Scan for the cell matching the given text and deliver its [X, Y] coordinate at center. 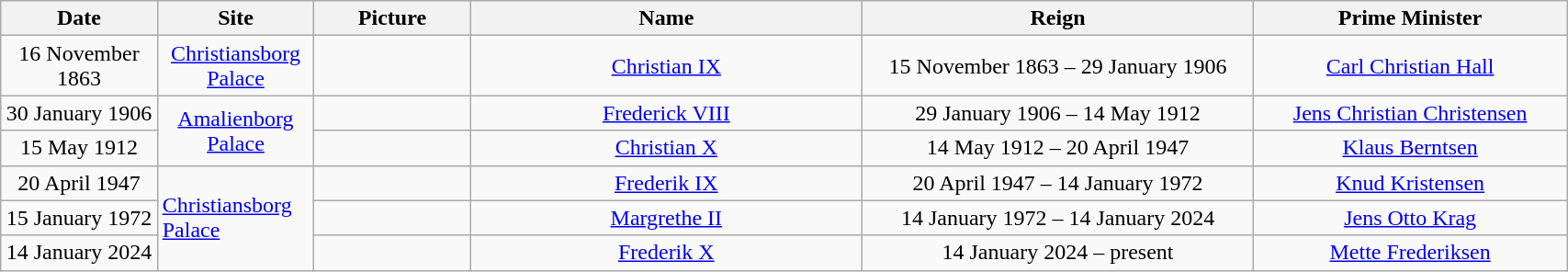
Reign [1057, 18]
Carl Christian Hall [1411, 66]
Name [666, 18]
14 May 1912 – 20 April 1947 [1057, 148]
15 November 1863 – 29 January 1906 [1057, 66]
Picture [392, 18]
29 January 1906 – 14 May 1912 [1057, 113]
16 November 1863 [79, 66]
Mette Frederiksen [1411, 253]
Prime Minister [1411, 18]
Klaus Berntsen [1411, 148]
Jens Otto Krag [1411, 218]
14 January 1972 – 14 January 2024 [1057, 218]
Jens Christian Christensen [1411, 113]
Site [235, 18]
Frederik X [666, 253]
30 January 1906 [79, 113]
Christian X [666, 148]
15 May 1912 [79, 148]
Date [79, 18]
14 January 2024 [79, 253]
14 January 2024 – present [1057, 253]
Frederik IX [666, 183]
20 April 1947 – 14 January 1972 [1057, 183]
20 April 1947 [79, 183]
Margrethe II [666, 218]
15 January 1972 [79, 218]
Christian IX [666, 66]
Frederick VIII [666, 113]
Knud Kristensen [1411, 183]
Amalienborg Palace [235, 130]
